Provide the [X, Y] coordinate of the cell's center where the given text is located.  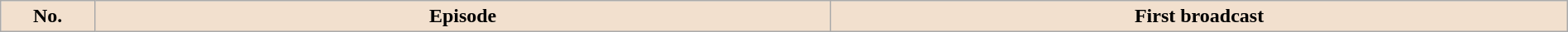
First broadcast [1199, 16]
No. [48, 16]
Episode [462, 16]
